Return [X, Y] of the center of cell containing provided text 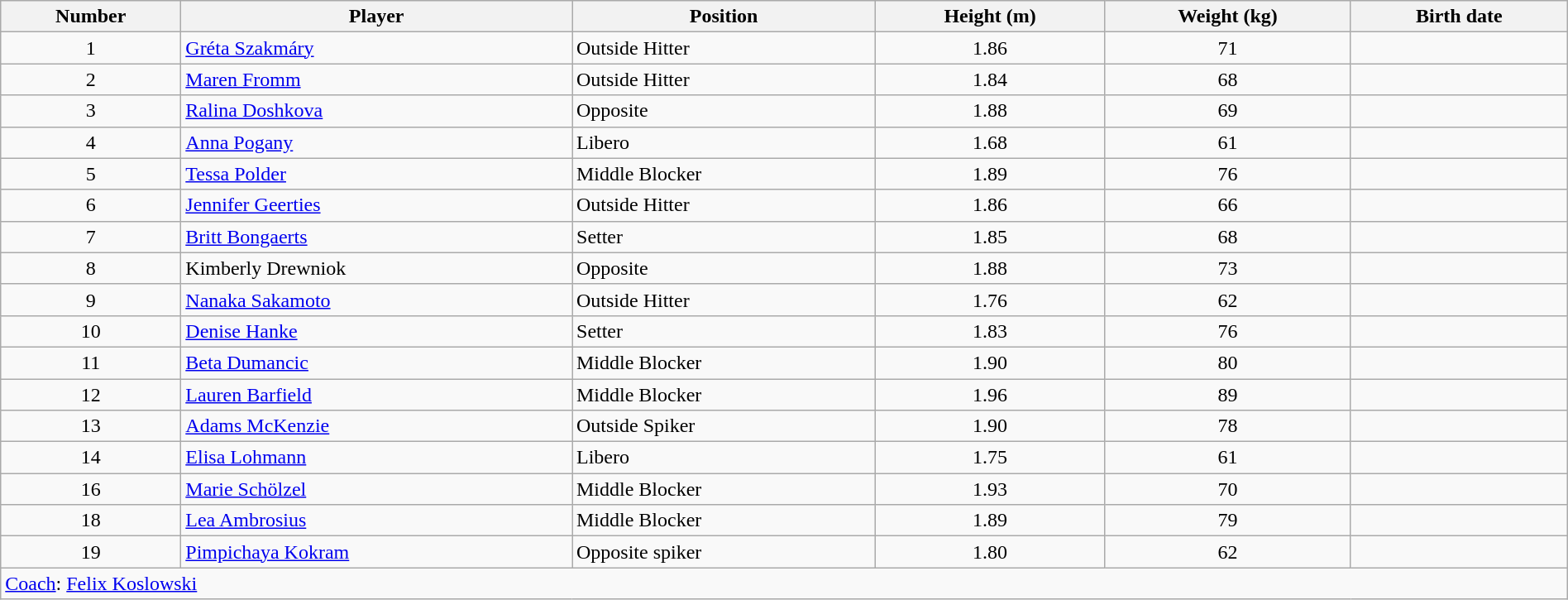
Outside Spiker [724, 426]
5 [91, 174]
66 [1227, 205]
Weight (kg) [1227, 17]
Marie Schölzel [377, 489]
Jennifer Geerties [377, 205]
14 [91, 458]
Anna Pogany [377, 142]
12 [91, 395]
4 [91, 142]
10 [91, 331]
Birth date [1459, 17]
18 [91, 521]
16 [91, 489]
1.76 [991, 300]
Opposite spiker [724, 552]
69 [1227, 111]
1.75 [991, 458]
19 [91, 552]
7 [91, 237]
Britt Bongaerts [377, 237]
80 [1227, 362]
Player [377, 17]
1.84 [991, 79]
1.68 [991, 142]
70 [1227, 489]
1.85 [991, 237]
6 [91, 205]
Coach: Felix Koslowski [784, 583]
Position [724, 17]
Beta Dumancic [377, 362]
Kimberly Drewniok [377, 268]
Height (m) [991, 17]
8 [91, 268]
2 [91, 79]
89 [1227, 395]
Lauren Barfield [377, 395]
Tessa Polder [377, 174]
Nanaka Sakamoto [377, 300]
1 [91, 48]
1.93 [991, 489]
1.80 [991, 552]
Elisa Lohmann [377, 458]
3 [91, 111]
Maren Fromm [377, 79]
Ralina Doshkova [377, 111]
Pimpichaya Kokram [377, 552]
1.83 [991, 331]
Lea Ambrosius [377, 521]
13 [91, 426]
Gréta Szakmáry [377, 48]
11 [91, 362]
Denise Hanke [377, 331]
78 [1227, 426]
Adams McKenzie [377, 426]
79 [1227, 521]
9 [91, 300]
71 [1227, 48]
Number [91, 17]
1.96 [991, 395]
73 [1227, 268]
